Detect which cell encompasses the target text, then output its (x, y) center coordinate. 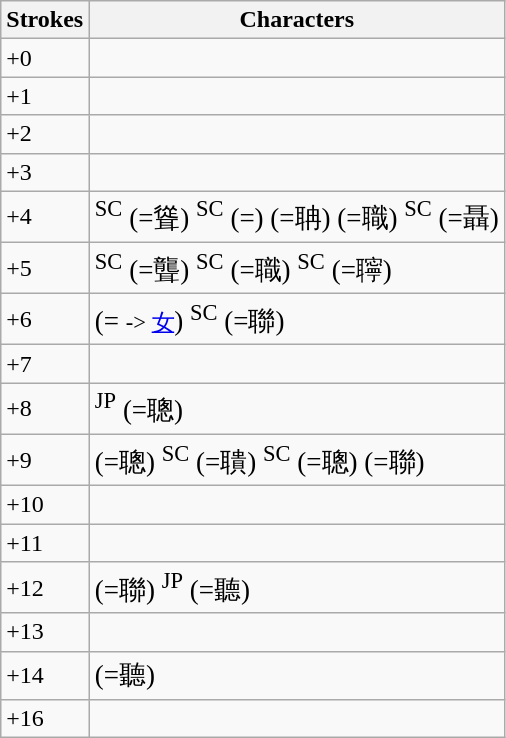
Strokes (45, 20)
(=聽) (297, 675)
+9 (45, 460)
SC (=聳) SC (=) (=聃) (=職) SC (=聶) (297, 216)
+16 (45, 718)
(=聰) SC (=聵) SC (=聰) (=聯) (297, 460)
(= -> 女) SC (=聯) (297, 320)
+1 (45, 96)
+0 (45, 58)
+2 (45, 134)
+10 (45, 505)
+4 (45, 216)
(=聯) JP (=聽) (297, 588)
+6 (45, 320)
+3 (45, 172)
+12 (45, 588)
+5 (45, 268)
+13 (45, 632)
SC (=聾) SC (=職) SC (=聹) (297, 268)
Characters (297, 20)
+8 (45, 408)
+14 (45, 675)
+11 (45, 543)
+7 (45, 364)
JP (=聰) (297, 408)
